Provide the (x, y) coordinate of the cell's center where the given text is located.  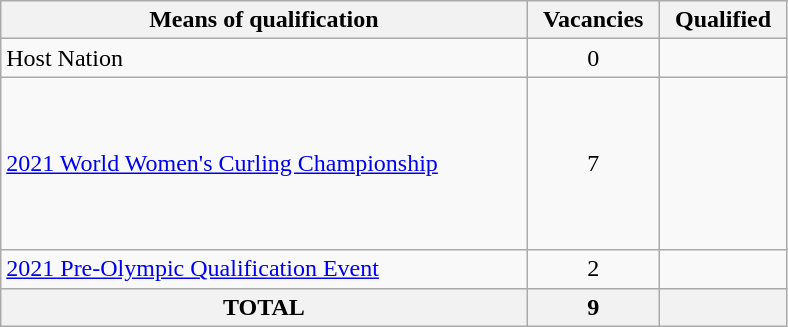
Qualified (722, 20)
9 (594, 307)
7 (594, 164)
TOTAL (264, 307)
2 (594, 269)
0 (594, 58)
2021 World Women's Curling Championship (264, 164)
Means of qualification (264, 20)
Vacancies (594, 20)
Host Nation (264, 58)
2021 Pre-Olympic Qualification Event (264, 269)
